Detect which cell encompasses the target text, then output its [X, Y] center coordinate. 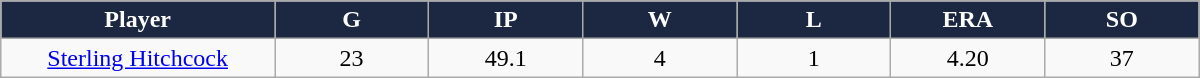
W [660, 20]
Player [138, 20]
4 [660, 58]
G [352, 20]
L [814, 20]
23 [352, 58]
37 [1122, 58]
4.20 [968, 58]
ERA [968, 20]
SO [1122, 20]
IP [506, 20]
Sterling Hitchcock [138, 58]
49.1 [506, 58]
1 [814, 58]
